Return the [x, y] coordinate for the center point of the cell that contains the specified text.  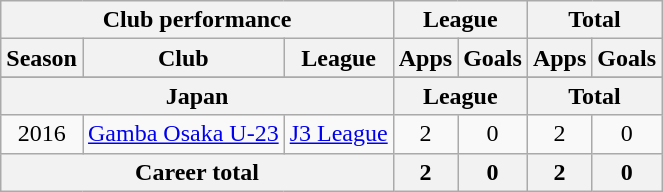
J3 League [338, 134]
2016 [42, 134]
Japan [197, 96]
Club performance [197, 20]
Season [42, 58]
Club [183, 58]
Gamba Osaka U-23 [183, 134]
Career total [197, 172]
